Pinpoint the cell where the given text exists, returning its (x, y) midpoint coordinate. 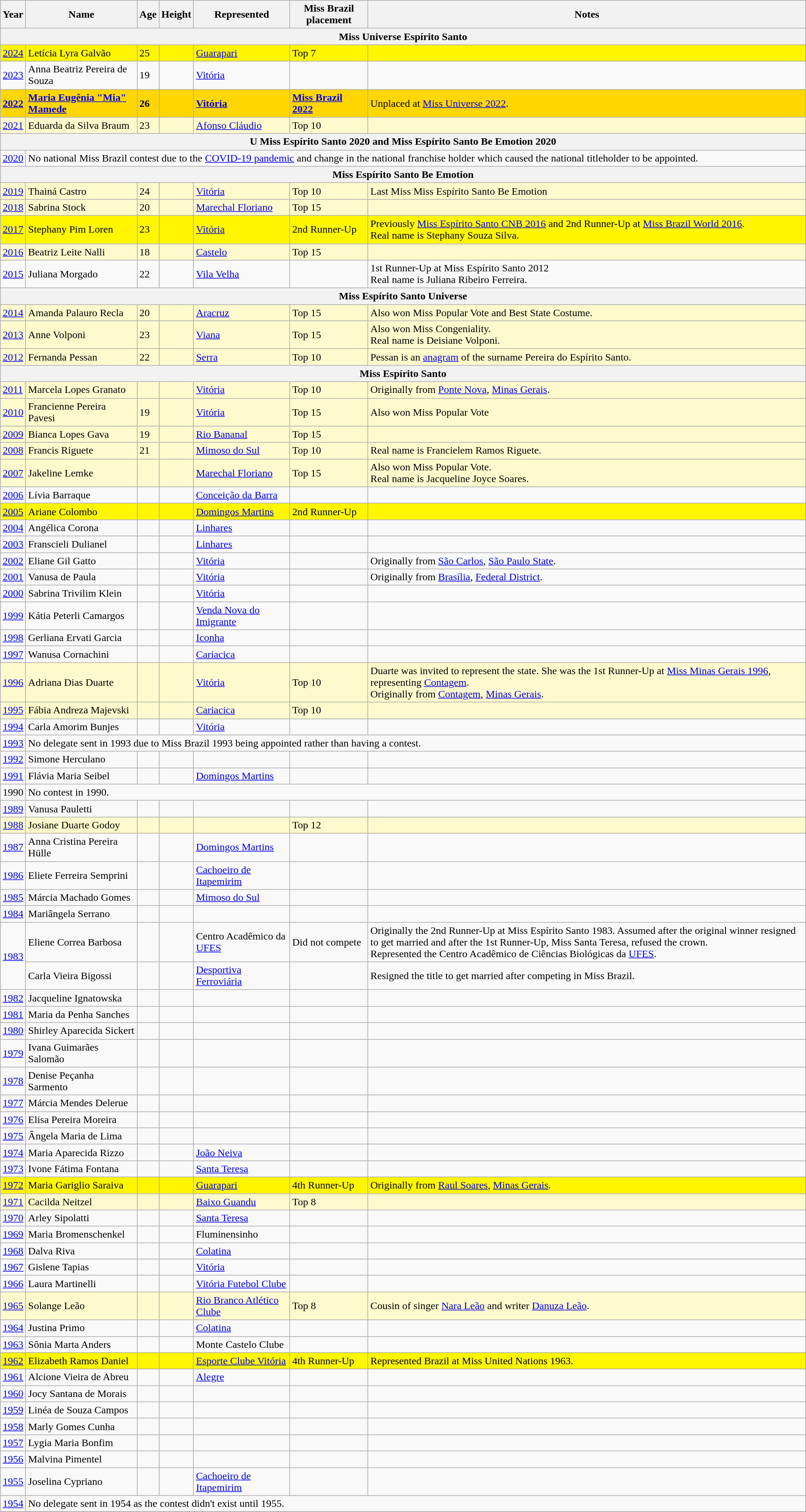
Represented (242, 15)
Centro Acadêmico da UFES (242, 942)
Mariângela Serrano (81, 914)
Vanusa de Paula (81, 577)
Viana (242, 335)
Justina Primo (81, 1328)
1960 (13, 1394)
Marcela Lopes Granato (81, 390)
Shirley Aparecida Sickert (81, 1031)
1998 (13, 638)
1972 (13, 1185)
Francienne Pereira Pavesi (81, 412)
Maria Eugênia "Mia" Mamede (81, 103)
Kátia Peterli Camargos (81, 616)
João Neiva (242, 1152)
1955 (13, 1481)
2013 (13, 335)
1985 (13, 898)
Maria Gariglio Saraiva (81, 1185)
Elisa Pereira Moreira (81, 1120)
Height (176, 15)
2011 (13, 390)
Anna Beatriz Pereira de Souza (81, 75)
1989 (13, 809)
1984 (13, 914)
Ângela Maria de Lima (81, 1136)
2022 (13, 103)
Miss Universe Espírito Santo (403, 37)
Afonso Cláudio (242, 125)
1959 (13, 1410)
Josiane Duarte Godoy (81, 825)
2010 (13, 412)
Amanda Palauro Recla (81, 313)
2015 (13, 274)
Adriana Dias Duarte (81, 682)
1993 (13, 743)
Eliene Correa Barbosa (81, 942)
Gerliana Ervati Garcia (81, 638)
2008 (13, 451)
Denise Peçanha Sarmento (81, 1081)
25 (148, 53)
2020 (13, 158)
Top 7 (329, 53)
18 (148, 252)
Vanusa Pauletti (81, 809)
Sônia Marta Anders (81, 1344)
Originally from São Carlos, São Paulo State. (587, 560)
Flávia Maria Seibel (81, 776)
1997 (13, 654)
2009 (13, 434)
Malvina Pimentel (81, 1459)
2001 (13, 577)
Also won Miss Congeniality. Real name is Deisiane Volponi. (587, 335)
Jakeline Lemke (81, 473)
Originally from Raul Soares, Minas Gerais. (587, 1185)
Joselina Cypriano (81, 1481)
Cousin of singer Nara Leão and writer Danuza Leão. (587, 1306)
1980 (13, 1031)
Unplaced at Miss Universe 2022. (587, 103)
1991 (13, 776)
1966 (13, 1284)
Rio Bananal (242, 434)
Represented Brazil at Miss United Nations 1963. (587, 1361)
1956 (13, 1459)
Solange Leão (81, 1306)
Fábia Andreza Majevski (81, 710)
Originally from Brasília, Federal District. (587, 577)
Also won Miss Popular Vote.Real name is Jacqueline Joyce Soares. (587, 473)
1983 (13, 956)
Maria Bromenschenkel (81, 1235)
1996 (13, 682)
2018 (13, 207)
Alcione Vieira de Abreu (81, 1377)
1999 (13, 616)
Thainá Castro (81, 191)
Lívia Barraque (81, 495)
2002 (13, 560)
Eliete Ferreira Semprini (81, 875)
Jocy Santana de Morais (81, 1394)
2016 (13, 252)
Miss Espírito Santo (403, 373)
1974 (13, 1152)
Monte Castelo Clube (242, 1344)
1990 (13, 792)
Márcia Machado Gomes (81, 898)
26 (148, 103)
Ariane Colombo (81, 511)
Linéa de Souza Campos (81, 1410)
Anne Volponi (81, 335)
1977 (13, 1103)
1962 (13, 1361)
Anna Cristina Pereira Hülle (81, 847)
1969 (13, 1235)
Carla Amorim Bunjes (81, 727)
Miss Brazil placement (329, 15)
1957 (13, 1443)
1992 (13, 759)
Ivana Guimarães Salomão (81, 1053)
No delegate sent in 1993 due to Miss Brazil 1993 being appointed rather than having a contest. (416, 743)
Maria da Penha Sanches (81, 1014)
1979 (13, 1053)
Bianca Lopes Gava (81, 434)
Marly Gomes Cunha (81, 1426)
Rio Branco Atlético Clube (242, 1306)
Miss Brazil 2022 (329, 103)
Conceição da Barra (242, 495)
Wanusa Cornachini (81, 654)
Angélica Corona (81, 528)
1954 (13, 1504)
Lygia Maria Bonfim (81, 1443)
Stephany Pim Loren (81, 229)
U Miss Espírito Santo 2020 and Miss Espírito Santo Be Emotion 2020 (403, 142)
2006 (13, 495)
1967 (13, 1267)
1988 (13, 825)
Fluminensinho (242, 1235)
2024 (13, 53)
1976 (13, 1120)
1963 (13, 1344)
Juliana Morgado (81, 274)
21 (148, 451)
1st Runner-Up at Miss Espírito Santo 2012Real name is Juliana Ribeiro Ferreira. (587, 274)
1975 (13, 1136)
Franscieli Dulianel (81, 544)
Vitória Futebol Clube (242, 1284)
Beatriz Leite Nalli (81, 252)
Francis Riguete (81, 451)
Laura Martinelli (81, 1284)
1995 (13, 710)
2012 (13, 357)
1987 (13, 847)
Venda Nova do Imigrante (242, 616)
Eduarda da Silva Braum (81, 125)
2019 (13, 191)
Age (148, 15)
Aracruz (242, 313)
1982 (13, 998)
1961 (13, 1377)
Castelo (242, 252)
2023 (13, 75)
Originally from Ponte Nova, Minas Gerais. (587, 390)
1973 (13, 1169)
2021 (13, 125)
No contest in 1990. (416, 792)
Sabrina Trivilim Klein (81, 594)
Serra (242, 357)
1970 (13, 1218)
Ivone Fátima Fontana (81, 1169)
Carla Vieira Bigossi (81, 976)
1965 (13, 1306)
Notes (587, 15)
24 (148, 191)
Jacqueline Ignatowska (81, 998)
Maria Aparecida Rizzo (81, 1152)
1981 (13, 1014)
Baixo Guandu (242, 1201)
1964 (13, 1328)
Sabrina Stock (81, 207)
1994 (13, 727)
Alegre (242, 1377)
Iconha (242, 638)
Name (81, 15)
1958 (13, 1426)
Previously Miss Espírito Santo CNB 2016 and 2nd Runner-Up at Miss Brazil World 2016.Real name is Stephany Souza Silva. (587, 229)
Year (13, 15)
2003 (13, 544)
2004 (13, 528)
Did not compete (329, 942)
Fernanda Pessan (81, 357)
Desportiva Ferroviária (242, 976)
Arley Sipolatti (81, 1218)
Pessan is an anagram of the surname Pereira do Espírito Santo. (587, 357)
No delegate sent in 1954 as the contest didn't exist until 1955. (416, 1504)
Eliane Gil Gatto (81, 560)
2000 (13, 594)
2017 (13, 229)
Letícia Lyra Galvão (81, 53)
Elizabeth Ramos Daniel (81, 1361)
Vila Velha (242, 274)
Top 12 (329, 825)
1971 (13, 1201)
Real name is Francielem Ramos Riguete. (587, 451)
Also won Miss Popular Vote (587, 412)
Resigned the title to get married after competing in Miss Brazil. (587, 976)
Márcia Mendes Delerue (81, 1103)
Dalva Riva (81, 1251)
2005 (13, 511)
Miss Espírito Santo Universe (403, 296)
2007 (13, 473)
Also won Miss Popular Vote and Best State Costume. (587, 313)
1978 (13, 1081)
2014 (13, 313)
Esporte Clube Vitória (242, 1361)
Miss Espírito Santo Be Emotion (403, 174)
Last Miss Miss Espírito Santo Be Emotion (587, 191)
Simone Herculano (81, 759)
1986 (13, 875)
Cacilda Neitzel (81, 1201)
Gislene Tapias (81, 1267)
1968 (13, 1251)
